Scan for the cell matching the given text and deliver its (X, Y) coordinate at center. 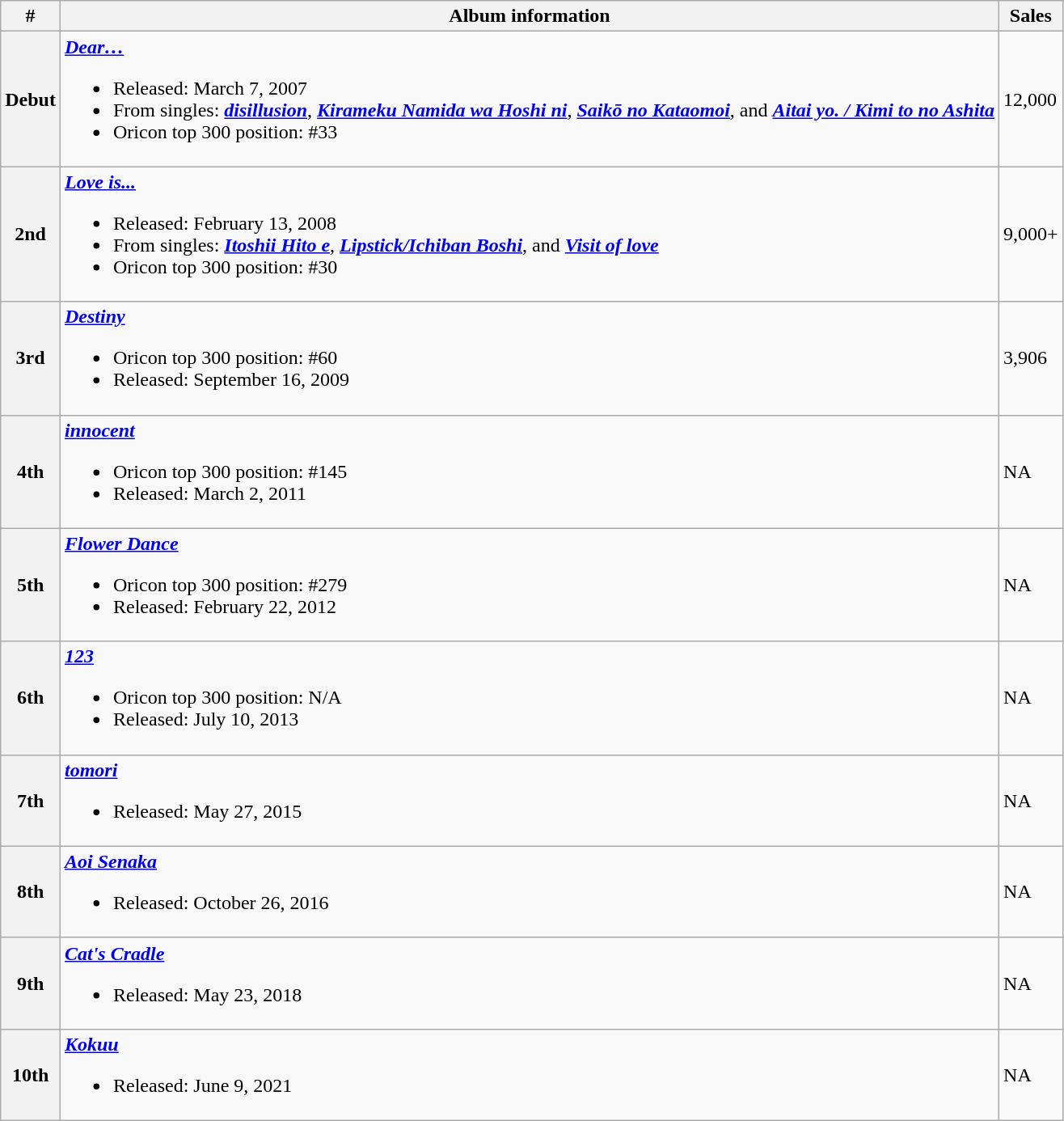
10th (31, 1074)
Flower DanceOricon top 300 position: #279Released: February 22, 2012 (529, 585)
innocentOricon top 300 position: #145Released: March 2, 2011 (529, 472)
Album information (529, 16)
7th (31, 801)
9th (31, 984)
9,000+ (1032, 235)
Love is...Released: February 13, 2008From singles: Itoshii Hito e, Lipstick/Ichiban Boshi, and Visit of loveOricon top 300 position: #30 (529, 235)
3rd (31, 358)
2nd (31, 235)
4th (31, 472)
3,906 (1032, 358)
Aoi SenakaReleased: October 26, 2016 (529, 891)
KokuuReleased: June 9, 2021 (529, 1074)
DestinyOricon top 300 position: #60Released: September 16, 2009 (529, 358)
5th (31, 585)
# (31, 16)
123Oricon top 300 position: N/AReleased: July 10, 2013 (529, 698)
Cat's CradleReleased: May 23, 2018 (529, 984)
Sales (1032, 16)
Debut (31, 99)
6th (31, 698)
12,000 (1032, 99)
8th (31, 891)
tomoriReleased: May 27, 2015 (529, 801)
